Scan for the cell matching the given text and deliver its [x, y] coordinate at center. 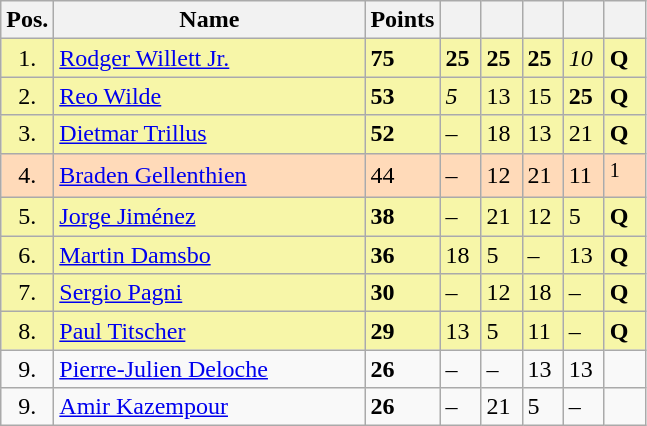
Martin Damsbo [210, 255]
4. [28, 176]
Jorge Jiménez [210, 217]
6. [28, 255]
2. [28, 96]
Points [402, 20]
44 [402, 176]
Pierre-Julien Deloche [210, 369]
Sergio Pagni [210, 293]
Braden Gellenthien [210, 176]
8. [28, 331]
Reo Wilde [210, 96]
Dietmar Trillus [210, 134]
10 [584, 58]
3. [28, 134]
5. [28, 217]
15 [542, 96]
52 [402, 134]
53 [402, 96]
7. [28, 293]
1. [28, 58]
29 [402, 331]
75 [402, 58]
Paul Titscher [210, 331]
36 [402, 255]
1 [624, 176]
Name [210, 20]
30 [402, 293]
38 [402, 217]
Pos. [28, 20]
Rodger Willett Jr. [210, 58]
Amir Kazempour [210, 407]
